Pinpoint the cell where the given text exists, returning its (X, Y) midpoint coordinate. 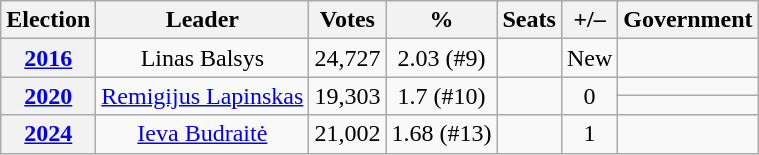
New (589, 58)
Remigijus Lapinskas (202, 96)
Seats (529, 20)
Votes (348, 20)
2020 (48, 96)
Government (688, 20)
19,303 (348, 96)
Ieva Budraitė (202, 134)
Linas Balsys (202, 58)
2024 (48, 134)
Leader (202, 20)
1 (589, 134)
21,002 (348, 134)
+/– (589, 20)
24,727 (348, 58)
0 (589, 96)
1.68 (#13) (442, 134)
2.03 (#9) (442, 58)
2016 (48, 58)
1.7 (#10) (442, 96)
Election (48, 20)
% (442, 20)
